Provide the [x, y] coordinate of the cell's center where the given text is located.  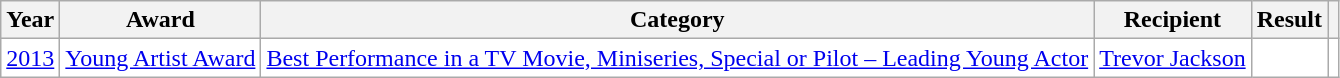
Best Performance in a TV Movie, Miniseries, Special or Pilot – Leading Young Actor [678, 58]
Year [30, 20]
Category [678, 20]
Result [1289, 20]
Recipient [1173, 20]
Award [160, 20]
Trevor Jackson [1173, 58]
Young Artist Award [160, 58]
2013 [30, 58]
